Pinpoint the cell where the given text exists, returning its (X, Y) midpoint coordinate. 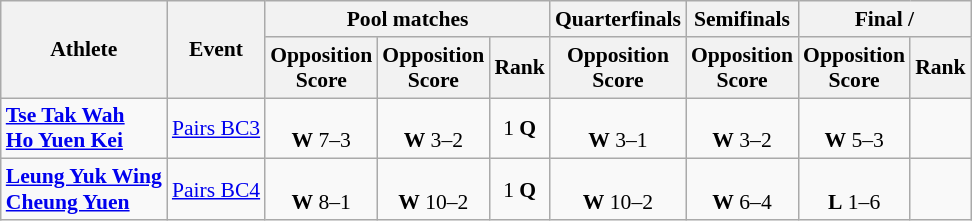
Event (216, 50)
Semifinals (742, 19)
Pairs BC4 (216, 190)
W 7–3 (321, 128)
Final / (884, 19)
Tse Tak WahHo Yuen Kei (84, 128)
Athlete (84, 50)
W 8–1 (321, 190)
W 5–3 (854, 128)
Leung Yuk WingCheung Yuen (84, 190)
Quarterfinals (618, 19)
Pool matches (408, 19)
W 6–4 (742, 190)
Pairs BC3 (216, 128)
L 1–6 (854, 190)
W 3–1 (618, 128)
